For the text-containing cell, return its midpoint in (X, Y) coordinate format. 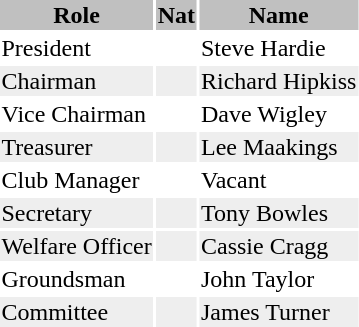
Lee Maakings (279, 147)
Steve Hardie (279, 48)
James Turner (279, 312)
Vacant (279, 180)
Vice Chairman (76, 114)
President (76, 48)
Committee (76, 312)
Secretary (76, 213)
Welfare Officer (76, 246)
Chairman (76, 81)
Nat (176, 15)
Richard Hipkiss (279, 81)
Tony Bowles (279, 213)
Club Manager (76, 180)
Cassie Cragg (279, 246)
Name (279, 15)
Role (76, 15)
John Taylor (279, 279)
Treasurer (76, 147)
Dave Wigley (279, 114)
Groundsman (76, 279)
